Detect which cell encompasses the target text, then output its [X, Y] center coordinate. 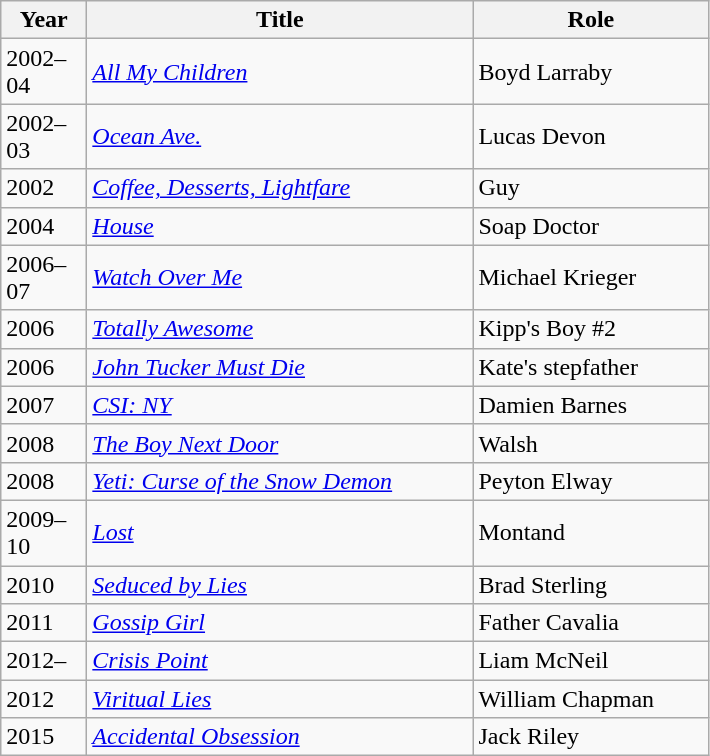
All My Children [280, 72]
John Tucker Must Die [280, 367]
Watch Over Me [280, 278]
Guy [591, 188]
Gossip Girl [280, 623]
2004 [44, 226]
Crisis Point [280, 661]
Role [591, 20]
2012 [44, 699]
Liam McNeil [591, 661]
Boyd Larraby [591, 72]
CSI: NY [280, 405]
2010 [44, 585]
2002 [44, 188]
Viritual Lies [280, 699]
William Chapman [591, 699]
2015 [44, 737]
2011 [44, 623]
Damien Barnes [591, 405]
Ocean Ave. [280, 136]
2002–03 [44, 136]
Totally Awesome [280, 329]
2002–04 [44, 72]
Year [44, 20]
Michael Krieger [591, 278]
Yeti: Curse of the Snow Demon [280, 481]
Peyton Elway [591, 481]
2007 [44, 405]
2009–10 [44, 532]
2006–07 [44, 278]
Kate's stepfather [591, 367]
Kipp's Boy #2 [591, 329]
Brad Sterling [591, 585]
Title [280, 20]
Coffee, Desserts, Lightfare [280, 188]
2012– [44, 661]
Father Cavalia [591, 623]
House [280, 226]
Lost [280, 532]
Accidental Obsession [280, 737]
Lucas Devon [591, 136]
The Boy Next Door [280, 443]
Soap Doctor [591, 226]
Walsh [591, 443]
Seduced by Lies [280, 585]
Montand [591, 532]
Jack Riley [591, 737]
